Determine the [x, y] coordinate at the center of the cell enclosing the given text.  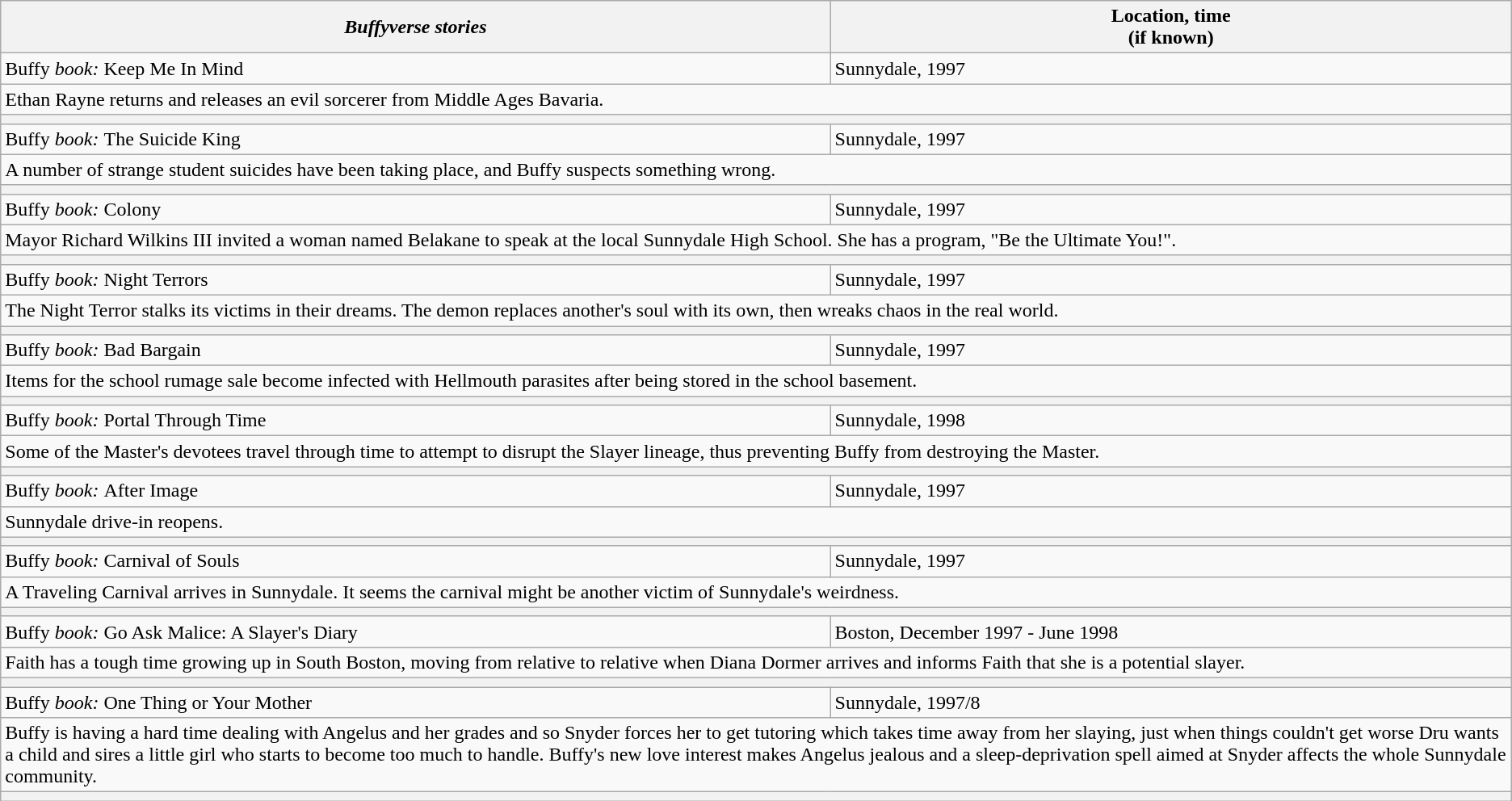
Sunnydale, 1998 [1171, 421]
Items for the school rumage sale become infected with Hellmouth parasites after being stored in the school basement. [756, 381]
Buffy book: Go Ask Malice: A Slayer's Diary [415, 631]
Buffyverse stories [415, 27]
Buffy book: The Suicide King [415, 139]
Buffy book: After Image [415, 491]
Some of the Master's devotees travel through time to attempt to disrupt the Slayer lineage, thus preventing Buffy from destroying the Master. [756, 451]
Boston, December 1997 - June 1998 [1171, 631]
Buffy book: Bad Bargain [415, 350]
Buffy book: Portal Through Time [415, 421]
The Night Terror stalks its victims in their dreams. The demon replaces another's soul with its own, then wreaks chaos in the real world. [756, 310]
Buffy book: Keep Me In Mind [415, 69]
Buffy book: One Thing or Your Mother [415, 702]
A number of strange student suicides have been taking place, and Buffy suspects something wrong. [756, 170]
A Traveling Carnival arrives in Sunnydale. It seems the carnival might be another victim of Sunnydale's weirdness. [756, 592]
Buffy book: Colony [415, 209]
Sunnydale drive-in reopens. [756, 522]
Mayor Richard Wilkins III invited a woman named Belakane to speak at the local Sunnydale High School. She has a program, "Be the Ultimate You!". [756, 240]
Buffy book: Carnival of Souls [415, 561]
Location, time (if known) [1171, 27]
Ethan Rayne returns and releases an evil sorcerer from Middle Ages Bavaria. [756, 99]
Buffy book: Night Terrors [415, 279]
Sunnydale, 1997/8 [1171, 702]
